Return the [X, Y] coordinate for the center point of the cell that contains the specified text.  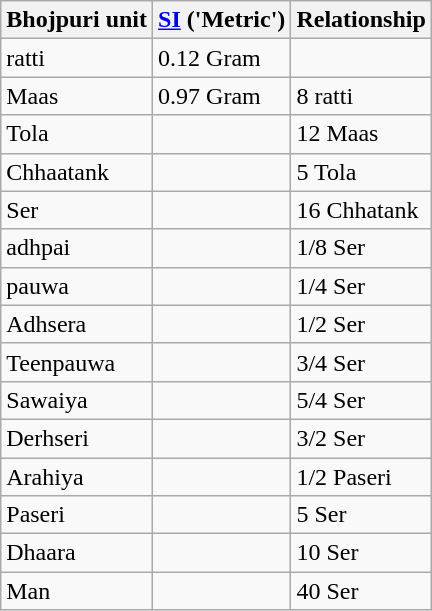
5/4 Ser [361, 400]
Derhseri [77, 438]
adhpai [77, 248]
ratti [77, 58]
Man [77, 591]
16 Chhatank [361, 210]
8 ratti [361, 96]
Sawaiya [77, 400]
SI ('Metric') [222, 20]
0.12 Gram [222, 58]
5 Tola [361, 172]
Teenpauwa [77, 362]
10 Ser [361, 553]
1/8 Ser [361, 248]
12 Maas [361, 134]
pauwa [77, 286]
3/4 Ser [361, 362]
Adhsera [77, 324]
5 Ser [361, 515]
Relationship [361, 20]
3/2 Ser [361, 438]
1/2 Paseri [361, 477]
Maas [77, 96]
0.97 Gram [222, 96]
1/2 Ser [361, 324]
Arahiya [77, 477]
Paseri [77, 515]
Tola [77, 134]
40 Ser [361, 591]
Ser [77, 210]
Bhojpuri unit [77, 20]
Dhaara [77, 553]
Chhaatank [77, 172]
1/4 Ser [361, 286]
